Determine the (X, Y) coordinate at the center of the cell enclosing the given text.  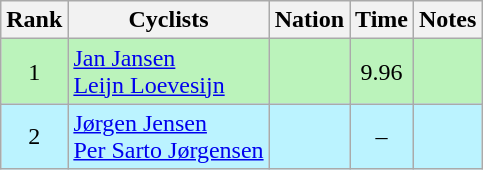
2 (34, 136)
Cyclists (168, 20)
Rank (34, 20)
1 (34, 72)
Nation (309, 20)
9.96 (382, 72)
Time (382, 20)
Notes (447, 20)
– (382, 136)
Jan JansenLeijn Loevesijn (168, 72)
Jørgen JensenPer Sarto Jørgensen (168, 136)
